Output the (X, Y) coordinate of the center of the cell containing the given text.  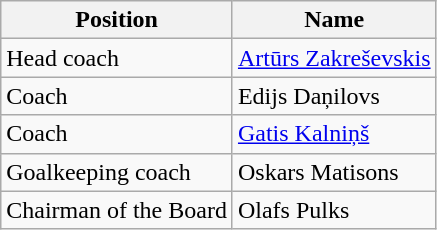
Olafs Pulks (334, 210)
Name (334, 20)
Gatis Kalniņš (334, 134)
Artūrs Zakreševskis (334, 58)
Position (117, 20)
Oskars Matisons (334, 172)
Goalkeeping coach (117, 172)
Head coach (117, 58)
Chairman of the Board (117, 210)
Edijs Daņilovs (334, 96)
